Detect which cell encompasses the target text, then output its (X, Y) center coordinate. 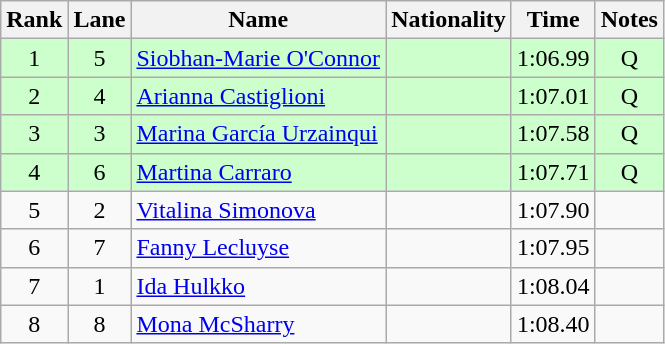
Siobhan-Marie O'Connor (258, 58)
Name (258, 20)
Rank (34, 20)
Martina Carraro (258, 172)
Marina García Urzainqui (258, 134)
1:07.58 (553, 134)
1:07.01 (553, 96)
1:07.95 (553, 248)
Time (553, 20)
Notes (629, 20)
Mona McSharry (258, 324)
Arianna Castiglioni (258, 96)
1:07.71 (553, 172)
Fanny Lecluyse (258, 248)
Nationality (449, 20)
1:08.40 (553, 324)
Ida Hulkko (258, 286)
1:06.99 (553, 58)
Lane (100, 20)
Vitalina Simonova (258, 210)
1:08.04 (553, 286)
1:07.90 (553, 210)
